Output the (x, y) coordinate of the center of the cell containing the given text.  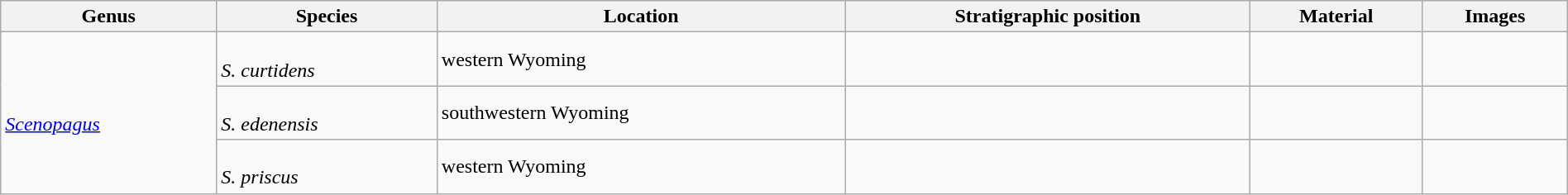
Material (1336, 17)
Images (1495, 17)
S. curtidens (327, 59)
Location (641, 17)
Stratigraphic position (1047, 17)
southwestern Wyoming (641, 112)
S. edenensis (327, 112)
Scenopagus (109, 112)
Species (327, 17)
Genus (109, 17)
S. priscus (327, 167)
